Capture the cell that displays the provided text and extract its [X, Y] central coordinate. 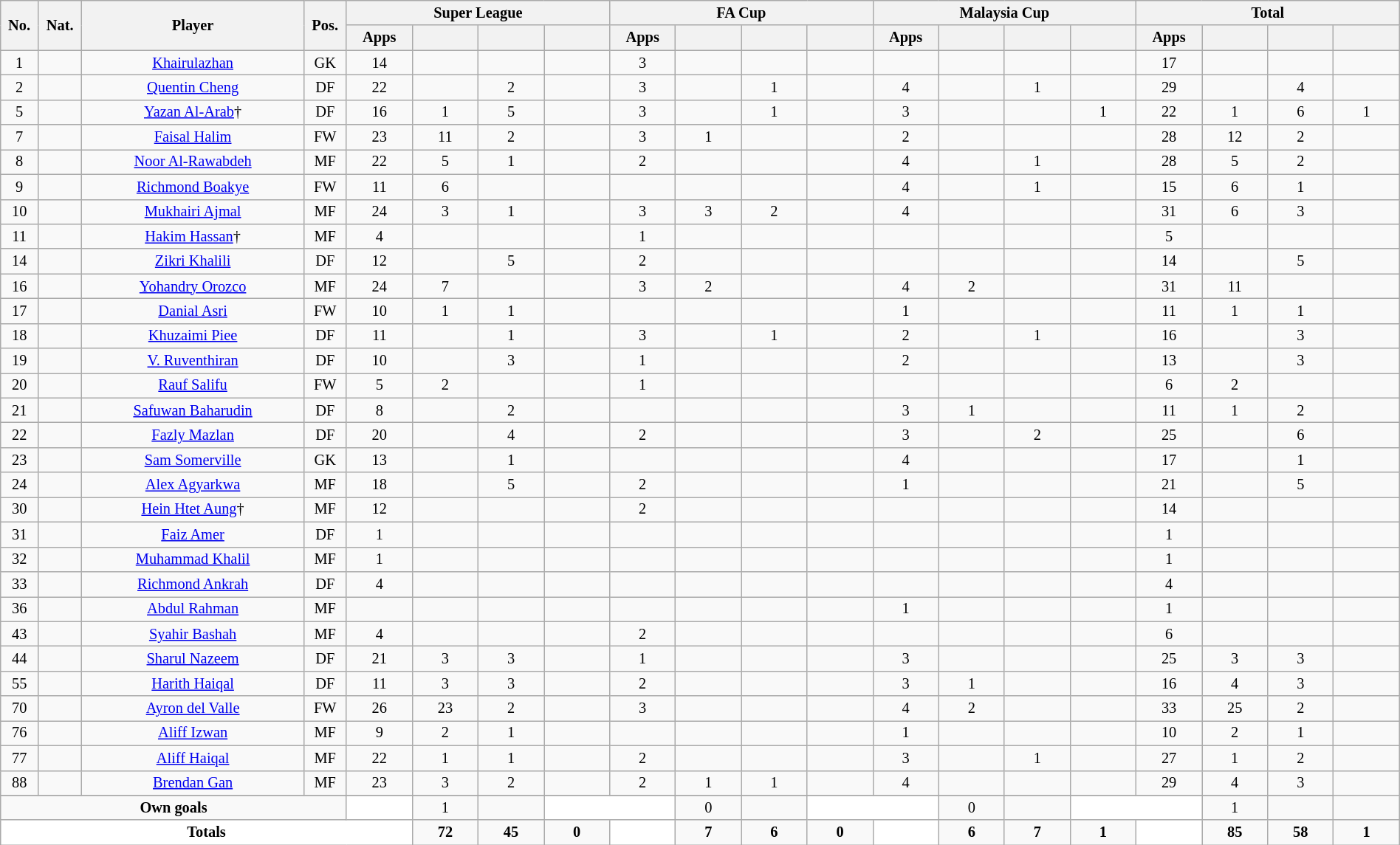
Syahir Bashah [193, 634]
43 [19, 634]
Ayron del Valle [193, 708]
Danial Asri [193, 311]
44 [19, 658]
Yazan Al-Arab† [193, 112]
Alex Agyarkwa [193, 485]
Faiz Amer [193, 534]
85 [1235, 832]
Richmond Boakye [193, 187]
No. [19, 25]
30 [19, 509]
Rauf Salifu [193, 385]
Muhammad Khalil [193, 559]
Aliff Haiqal [193, 758]
58 [1301, 832]
45 [511, 832]
Nat. [61, 25]
Zikri Khalili [193, 261]
Yohandry Orozco [193, 286]
Totals [207, 832]
FA Cup [741, 13]
Malaysia Cup [1004, 13]
Faisal Halim [193, 137]
Hein Htet Aung† [193, 509]
Noor Al-Rawabdeh [193, 162]
Mukhairi Ajmal [193, 212]
55 [19, 683]
77 [19, 758]
Khuzaimi Piee [193, 336]
Super League [478, 13]
Pos. [325, 25]
76 [19, 733]
26 [380, 708]
Harith Haiqal [193, 683]
27 [1170, 758]
70 [19, 708]
72 [445, 832]
Khairulazhan [193, 63]
Fazly Mazlan [193, 435]
Hakim Hassan† [193, 236]
Player [193, 25]
Quentin Cheng [193, 87]
88 [19, 783]
36 [19, 609]
V. Ruventhiran [193, 361]
Total [1269, 13]
19 [19, 361]
Abdul Rahman [193, 609]
Richmond Ankrah [193, 584]
Brendan Gan [193, 783]
Sam Somerville [193, 460]
Sharul Nazeem [193, 658]
15 [1170, 187]
Safuwan Baharudin [193, 410]
Aliff Izwan [193, 733]
Own goals [174, 807]
32 [19, 559]
